Capture the cell that displays the provided text and extract its [X, Y] central coordinate. 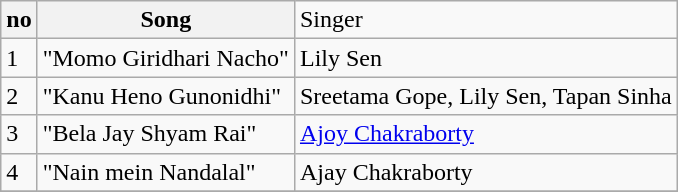
Singer [486, 20]
Ajay Chakraborty [486, 172]
1 [19, 58]
Sreetama Gope, Lily Sen, Tapan Sinha [486, 96]
4 [19, 172]
Lily Sen [486, 58]
3 [19, 134]
"Bela Jay Shyam Rai" [166, 134]
2 [19, 96]
"Kanu Heno Gunonidhi" [166, 96]
"Momo Giridhari Nacho" [166, 58]
no [19, 20]
Ajoy Chakraborty [486, 134]
Song [166, 20]
"Nain mein Nandalal" [166, 172]
